From the cell containing the given text, extract its center point as [X, Y] coordinate. 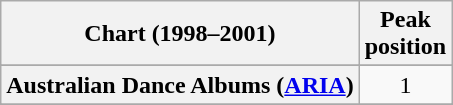
Peak position [405, 34]
1 [405, 85]
Chart (1998–2001) [180, 34]
Australian Dance Albums (ARIA) [180, 85]
